Extract the [x, y] coordinate from the center of the cell holding the provided text.  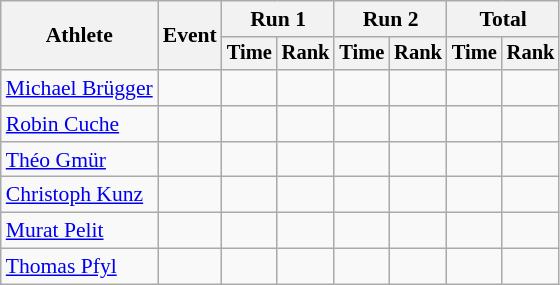
Run 1 [278, 19]
Michael Brügger [80, 88]
Murat Pelit [80, 231]
Robin Cuche [80, 124]
Christoph Kunz [80, 195]
Athlete [80, 36]
Event [190, 36]
Théo Gmür [80, 160]
Total [503, 19]
Run 2 [390, 19]
Thomas Pfyl [80, 267]
